Return the (x, y) coordinate for the center point of the cell that contains the specified text.  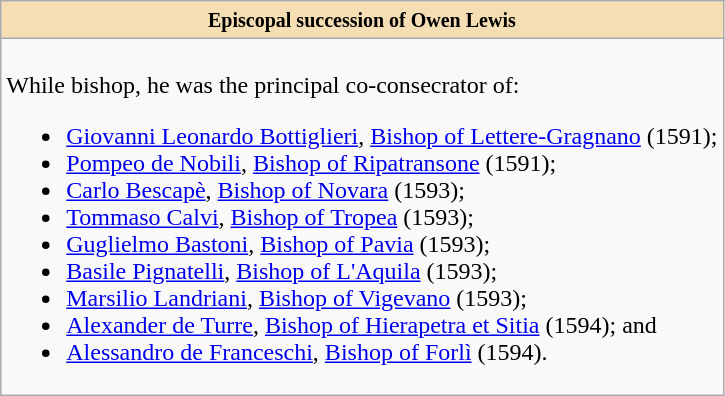
Episcopal succession of Owen Lewis (362, 20)
